Locate the cell with the specified text and output its [x, y] center coordinate. 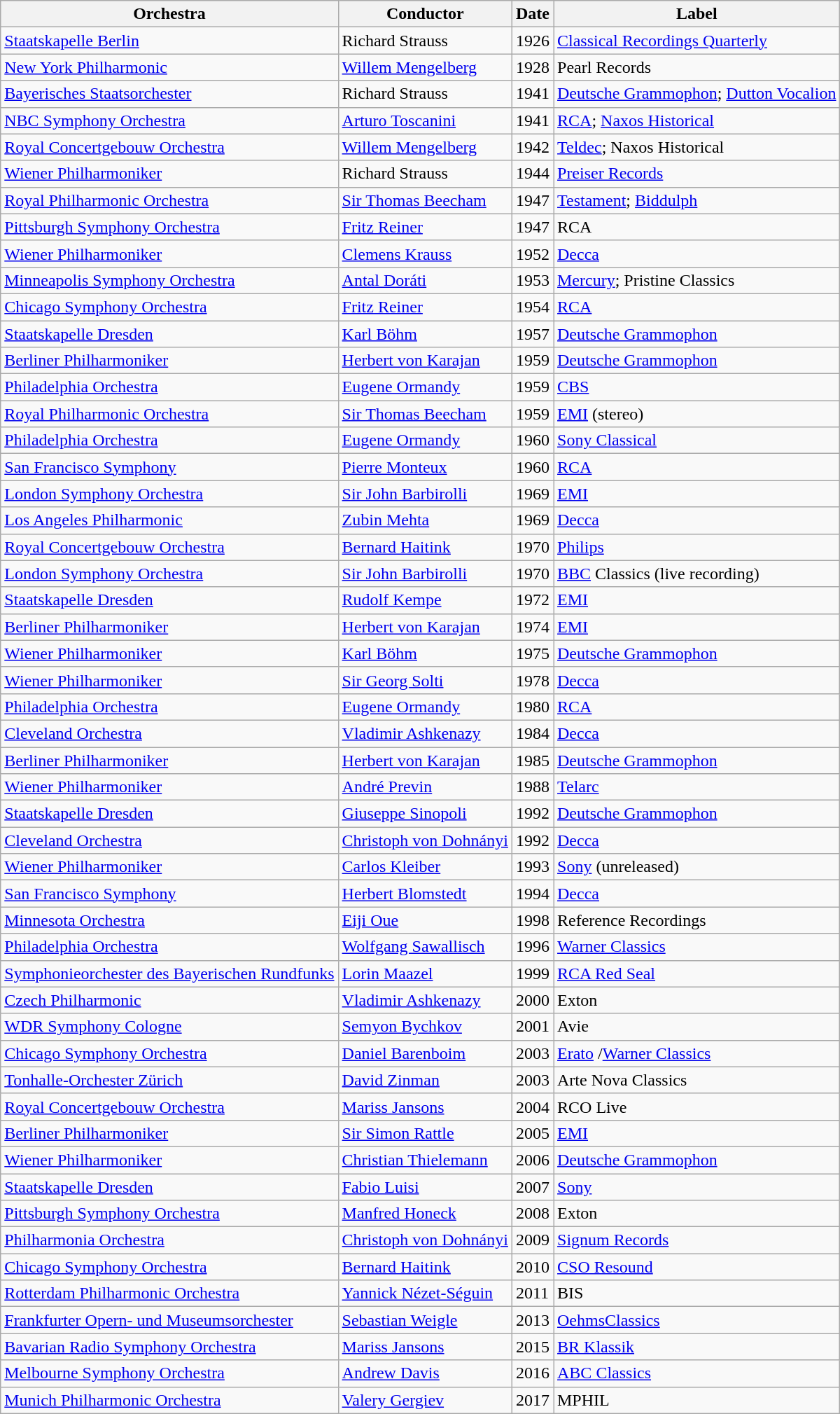
Los Angeles Philharmonic [169, 520]
Orchestra [169, 14]
Sir Georg Solti [425, 680]
2017 [532, 1400]
Deutsche Grammophon; Dutton Vocalion [696, 94]
1999 [532, 973]
Giuseppe Sinopoli [425, 814]
Sony [696, 1187]
1993 [532, 867]
2001 [532, 1027]
2015 [532, 1347]
Sebastian Weigle [425, 1320]
2016 [532, 1373]
Bayerisches Staatsorchester [169, 94]
Minneapolis Symphony Orchestra [169, 280]
Tonhalle-Orchester Zürich [169, 1080]
2000 [532, 1000]
RCA; Naxos Historical [696, 120]
Testament; Biddulph [696, 200]
1953 [532, 280]
Philharmonia Orchestra [169, 1240]
Rotterdam Philharmonic Orchestra [169, 1294]
Signum Records [696, 1240]
Sony Classical [696, 441]
Carlos Kleiber [425, 867]
RCO Live [696, 1107]
Minnesota Orchestra [169, 920]
1944 [532, 174]
Christian Thielemann [425, 1160]
Staatskapelle Berlin [169, 41]
ABC Classics [696, 1373]
WDR Symphony Cologne [169, 1027]
EMI (stereo) [696, 414]
Label [696, 14]
Manfred Honeck [425, 1214]
1996 [532, 947]
2008 [532, 1214]
2007 [532, 1187]
1957 [532, 334]
1984 [532, 733]
Reference Recordings [696, 920]
RCA Red Seal [696, 973]
Telarc [696, 787]
Preiser Records [696, 174]
New York Philharmonic [169, 67]
MPHIL [696, 1400]
BR Klassik [696, 1347]
Wolfgang Sawallisch [425, 947]
Teldec; Naxos Historical [696, 147]
Conductor [425, 14]
1972 [532, 600]
Lorin Maazel [425, 973]
NBC Symphony Orchestra [169, 120]
Yannick Nézet-Séguin [425, 1294]
1994 [532, 894]
Date [532, 14]
Czech Philharmonic [169, 1000]
2004 [532, 1107]
Bavarian Radio Symphony Orchestra [169, 1347]
1980 [532, 707]
Sony (unreleased) [696, 867]
2006 [532, 1160]
2005 [532, 1133]
Arturo Toscanini [425, 120]
BBC Classics (live recording) [696, 574]
1975 [532, 653]
CSO Resound [696, 1267]
1952 [532, 254]
Classical Recordings Quarterly [696, 41]
1988 [532, 787]
Avie [696, 1027]
2009 [532, 1240]
Philips [696, 547]
David Zinman [425, 1080]
Zubin Mehta [425, 520]
Sir Simon Rattle [425, 1133]
1985 [532, 760]
Valery Gergiev [425, 1400]
Mercury; Pristine Classics [696, 280]
1978 [532, 680]
Eiji Oue [425, 920]
Herbert Blomstedt [425, 894]
1998 [532, 920]
Semyon Bychkov [425, 1027]
Clemens Krauss [425, 254]
CBS [696, 387]
2010 [532, 1267]
Munich Philharmonic Orchestra [169, 1400]
OehmsClassics [696, 1320]
1974 [532, 627]
Daniel Barenboim [425, 1053]
Melbourne Symphony Orchestra [169, 1373]
Warner Classics [696, 947]
2011 [532, 1294]
Antal Doráti [425, 280]
1926 [532, 41]
Frankfurter Opern- und Museumsorchester [169, 1320]
BIS [696, 1294]
1942 [532, 147]
Symphonieorchester des Bayerischen Rundfunks [169, 973]
2013 [532, 1320]
1954 [532, 307]
Pearl Records [696, 67]
Erato /Warner Classics [696, 1053]
Pierre Monteux [425, 467]
1928 [532, 67]
Andrew Davis [425, 1373]
André Previn [425, 787]
Rudolf Kempe [425, 600]
Fabio Luisi [425, 1187]
Arte Nova Classics [696, 1080]
